Determine the (x, y) coordinate at the center of the cell enclosing the given text.  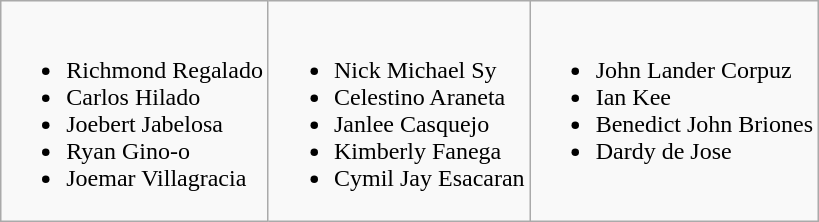
Nick Michael SyCelestino AranetaJanlee CasquejoKimberly FanegaCymil Jay Esacaran (399, 112)
Richmond RegaladoCarlos HiladoJoebert JabelosaRyan Gino-oJoemar Villagracia (135, 112)
John Lander CorpuzIan KeeBenedict John BrionesDardy de Jose (674, 112)
